Search for the cell housing the specified text and yield its [x, y] center coordinate. 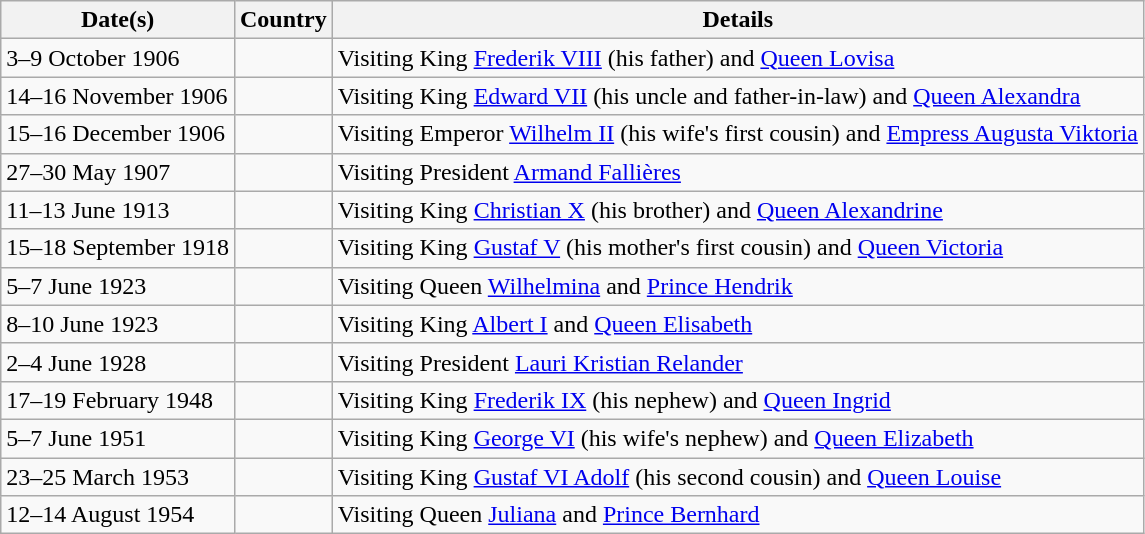
Visiting King Frederik IX (his nephew) and Queen Ingrid [738, 400]
5–7 June 1923 [118, 286]
Visiting King Christian X (his brother) and Queen Alexandrine [738, 210]
17–19 February 1948 [118, 400]
Visiting King Albert I and Queen Elisabeth [738, 324]
Visiting Emperor Wilhelm II (his wife's first cousin) and Empress Augusta Viktoria [738, 134]
Visiting President Armand Fallières [738, 172]
23–25 March 1953 [118, 477]
Details [738, 20]
5–7 June 1951 [118, 438]
14–16 November 1906 [118, 96]
11–13 June 1913 [118, 210]
15–18 September 1918 [118, 248]
Date(s) [118, 20]
2–4 June 1928 [118, 362]
Visiting King Gustaf VI Adolf (his second cousin) and Queen Louise [738, 477]
Visiting King Frederik VIII (his father) and Queen Lovisa [738, 58]
Visiting King George VI (his wife's nephew) and Queen Elizabeth [738, 438]
Visiting Queen Juliana and Prince Bernhard [738, 515]
12–14 August 1954 [118, 515]
Visiting President Lauri Kristian Relander [738, 362]
3–9 October 1906 [118, 58]
27–30 May 1907 [118, 172]
15–16 December 1906 [118, 134]
Visiting King Gustaf V (his mother's first cousin) and Queen Victoria [738, 248]
Country [283, 20]
Visiting Queen Wilhelmina and Prince Hendrik [738, 286]
8–10 June 1923 [118, 324]
Visiting King Edward VII (his uncle and father-in-law) and Queen Alexandra [738, 96]
